Return the [x, y] coordinate for the center point of the cell that contains the specified text.  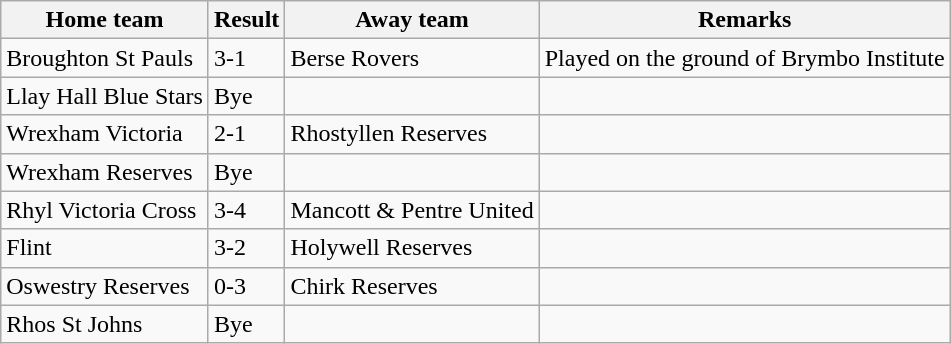
Berse Rovers [412, 58]
Holywell Reserves [412, 248]
Llay Hall Blue Stars [105, 96]
Result [246, 20]
Broughton St Pauls [105, 58]
Wrexham Victoria [105, 134]
Rhyl Victoria Cross [105, 210]
Rhostyllen Reserves [412, 134]
Oswestry Reserves [105, 286]
0-3 [246, 286]
3-2 [246, 248]
Remarks [744, 20]
Home team [105, 20]
Rhos St Johns [105, 324]
3-1 [246, 58]
Played on the ground of Brymbo Institute [744, 58]
2-1 [246, 134]
Chirk Reserves [412, 286]
Away team [412, 20]
Flint [105, 248]
3-4 [246, 210]
Mancott & Pentre United [412, 210]
Wrexham Reserves [105, 172]
